Locate the cell with the specified text and output its [x, y] center coordinate. 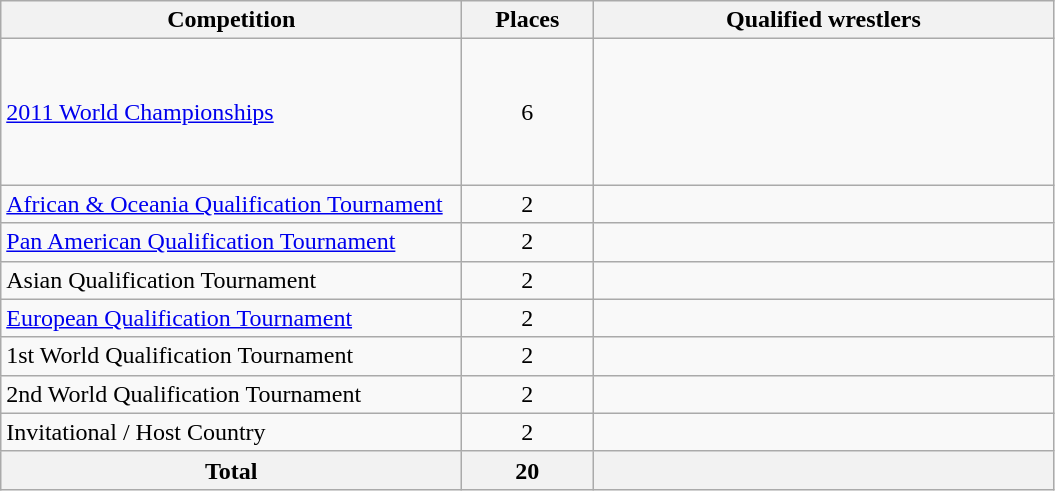
Qualified wrestlers [824, 20]
Pan American Qualification Tournament [232, 242]
Asian Qualification Tournament [232, 280]
Places [528, 20]
European Qualification Tournament [232, 318]
Competition [232, 20]
20 [528, 470]
6 [528, 112]
Total [232, 470]
2011 World Championships [232, 112]
African & Oceania Qualification Tournament [232, 204]
1st World Qualification Tournament [232, 356]
2nd World Qualification Tournament [232, 394]
Invitational / Host Country [232, 432]
